Pinpoint the cell where the given text exists, returning its (X, Y) midpoint coordinate. 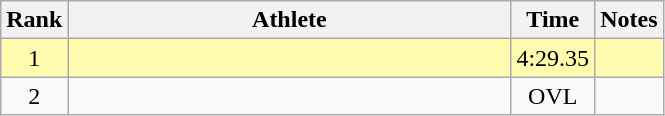
1 (34, 58)
OVL (553, 96)
Rank (34, 20)
4:29.35 (553, 58)
Notes (629, 20)
Athlete (290, 20)
Time (553, 20)
2 (34, 96)
